Scan for the cell matching the given text and deliver its [x, y] coordinate at center. 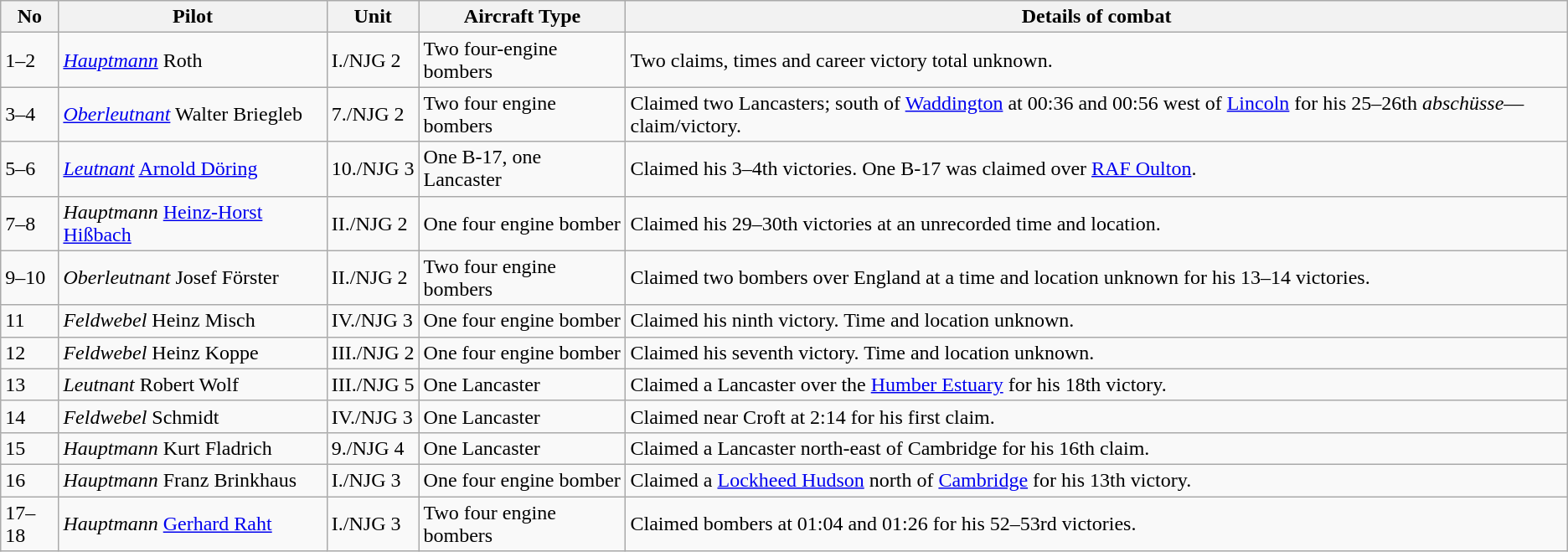
3–4 [30, 114]
III./NJG 5 [373, 384]
One B-17, one Lancaster [523, 169]
5–6 [30, 169]
Claimed a Lancaster over the Humber Estuary for his 18th victory. [1096, 384]
7–8 [30, 223]
Claimed bombers at 01:04 and 01:26 for his 52–53rd victories. [1096, 523]
Hauptmann Roth [193, 60]
9./NJG 4 [373, 448]
Aircraft Type [523, 17]
12 [30, 353]
III./NJG 2 [373, 353]
14 [30, 416]
Hauptmann Kurt Fladrich [193, 448]
16 [30, 480]
I./NJG 2 [373, 60]
1–2 [30, 60]
Claimed two bombers over England at a time and location unknown for his 13–14 victories. [1096, 278]
17–18 [30, 523]
Hauptmann Heinz-Horst Hißbach [193, 223]
Claimed near Croft at 2:14 for his first claim. [1096, 416]
13 [30, 384]
No [30, 17]
Two four-engine bombers [523, 60]
Pilot [193, 17]
11 [30, 321]
7./NJG 2 [373, 114]
Leutnant Robert Wolf [193, 384]
Details of combat [1096, 17]
Oberleutnant Josef Förster [193, 278]
Unit [373, 17]
Claimed his 3–4th victories. One B-17 was claimed over RAF Oulton. [1096, 169]
Claimed two Lancasters; south of Waddington at 00:36 and 00:56 west of Lincoln for his 25–26th abschüsse—claim/victory. [1096, 114]
Claimed his ninth victory. Time and location unknown. [1096, 321]
10./NJG 3 [373, 169]
15 [30, 448]
Oberleutnant Walter Briegleb [193, 114]
Claimed a Lockheed Hudson north of Cambridge for his 13th victory. [1096, 480]
Leutnant Arnold Döring [193, 169]
Feldwebel Schmidt [193, 416]
Feldwebel Heinz Koppe [193, 353]
Claimed his 29–30th victories at an unrecorded time and location. [1096, 223]
Claimed a Lancaster north-east of Cambridge for his 16th claim. [1096, 448]
Feldwebel Heinz Misch [193, 321]
Hauptmann Gerhard Raht [193, 523]
Two claims, times and career victory total unknown. [1096, 60]
9–10 [30, 278]
Claimed his seventh victory. Time and location unknown. [1096, 353]
Hauptmann Franz Brinkhaus [193, 480]
